From the cell containing the given text, extract its center point as [x, y] coordinate. 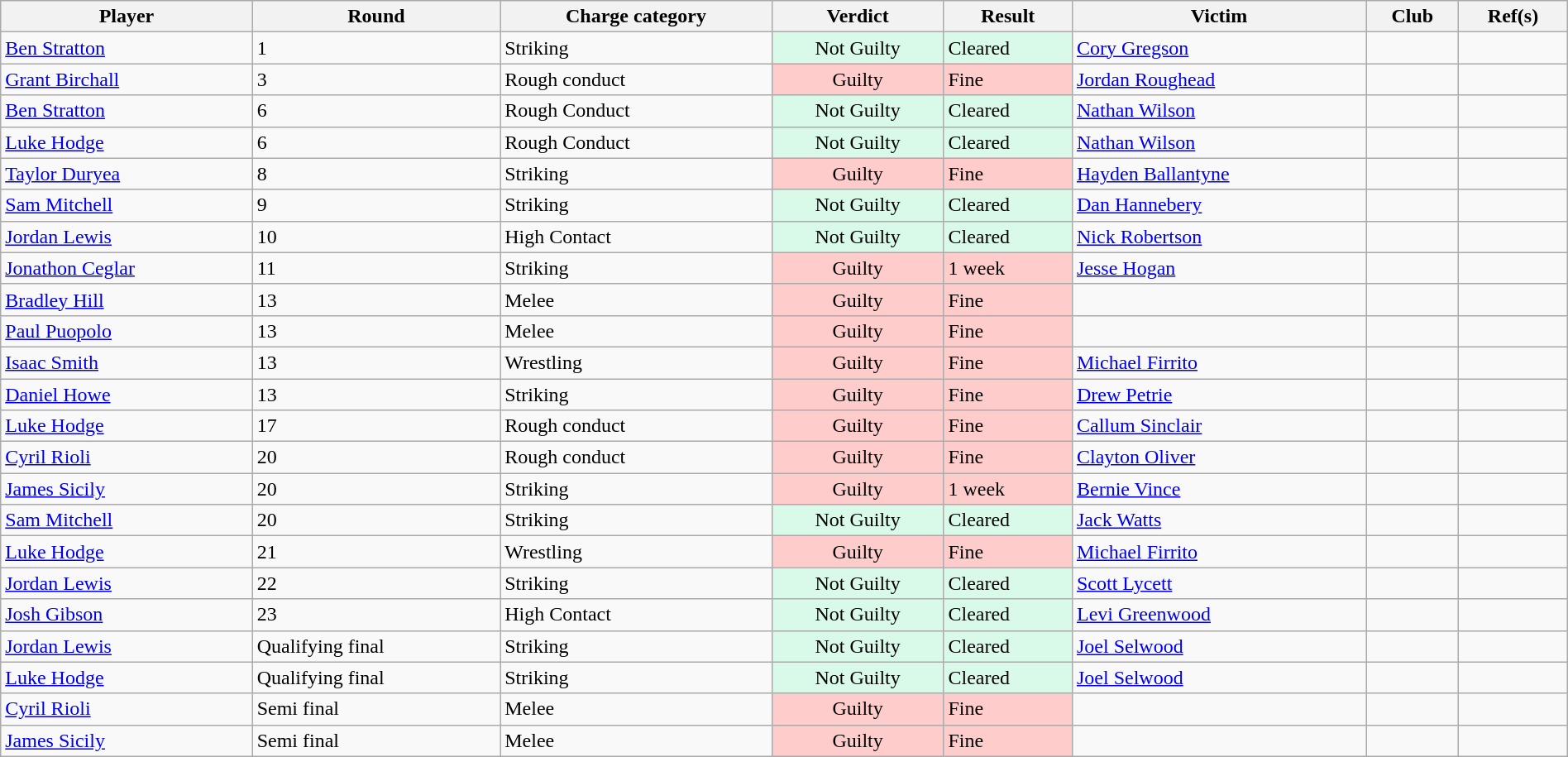
Hayden Ballantyne [1219, 174]
1 [376, 48]
Ref(s) [1513, 17]
3 [376, 79]
Round [376, 17]
Charge category [637, 17]
Josh Gibson [127, 615]
Victim [1219, 17]
Isaac Smith [127, 362]
Grant Birchall [127, 79]
9 [376, 205]
Player [127, 17]
Levi Greenwood [1219, 615]
Verdict [858, 17]
Club [1413, 17]
Result [1008, 17]
Bradley Hill [127, 299]
Clayton Oliver [1219, 458]
Jonathon Ceglar [127, 268]
Taylor Duryea [127, 174]
8 [376, 174]
17 [376, 426]
Bernie Vince [1219, 489]
23 [376, 615]
Scott Lycett [1219, 583]
21 [376, 552]
Drew Petrie [1219, 395]
Nick Robertson [1219, 237]
Jesse Hogan [1219, 268]
Cory Gregson [1219, 48]
10 [376, 237]
Jack Watts [1219, 520]
Daniel Howe [127, 395]
Callum Sinclair [1219, 426]
Jordan Roughead [1219, 79]
Paul Puopolo [127, 331]
11 [376, 268]
22 [376, 583]
Dan Hannebery [1219, 205]
